Detect which cell encompasses the target text, then output its (X, Y) center coordinate. 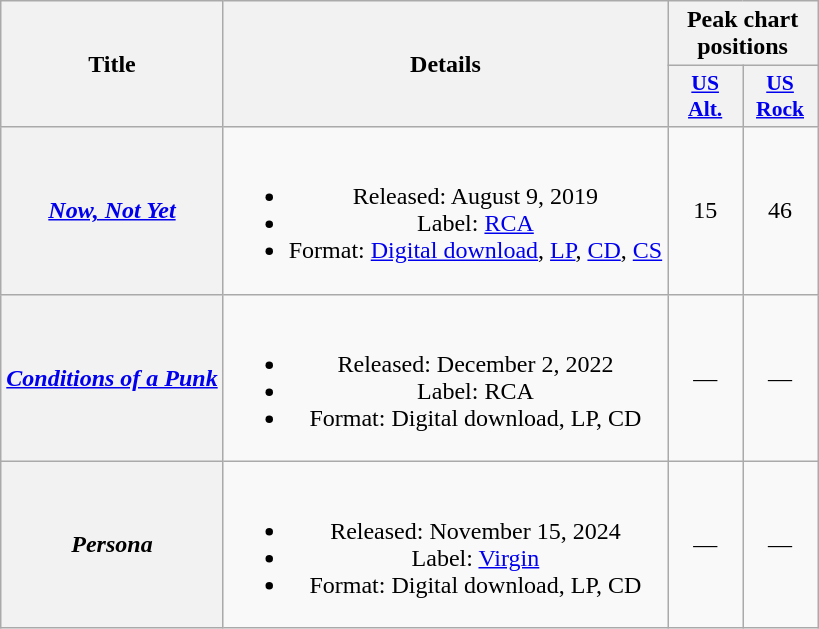
Persona (112, 544)
Title (112, 64)
46 (780, 210)
Peak chart positions (743, 34)
Released: November 15, 2024Label: VirginFormat: Digital download, LP, CD (445, 544)
USAlt. (706, 96)
Released: December 2, 2022Label: RCAFormat: Digital download, LP, CD (445, 378)
Released: August 9, 2019Label: RCAFormat: Digital download, LP, CD, CS (445, 210)
Conditions of a Punk (112, 378)
Now, Not Yet (112, 210)
USRock (780, 96)
Details (445, 64)
15 (706, 210)
